Locate the cell with the specified text and output its (X, Y) center coordinate. 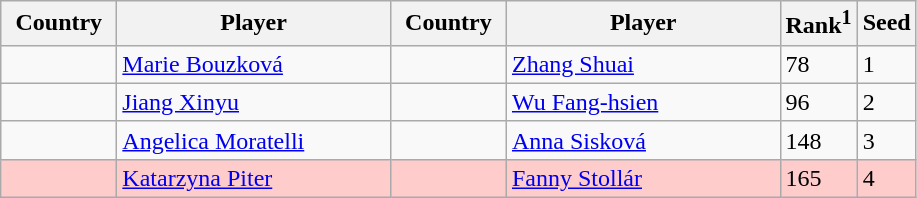
Jiang Xinyu (254, 102)
1 (886, 64)
Fanny Stollár (643, 178)
Marie Bouzková (254, 64)
Seed (886, 24)
3 (886, 140)
Wu Fang-hsien (643, 102)
165 (818, 178)
Zhang Shuai (643, 64)
Angelica Moratelli (254, 140)
148 (818, 140)
Katarzyna Piter (254, 178)
96 (818, 102)
78 (818, 64)
2 (886, 102)
4 (886, 178)
Rank1 (818, 24)
Anna Sisková (643, 140)
